Extract the (x, y) coordinate from the center of the cell holding the provided text.  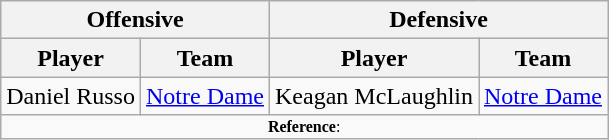
Reference: (304, 127)
Keagan McLaughlin (374, 96)
Offensive (136, 20)
Defensive (439, 20)
Daniel Russo (71, 96)
